Scan for the cell matching the given text and deliver its (x, y) coordinate at center. 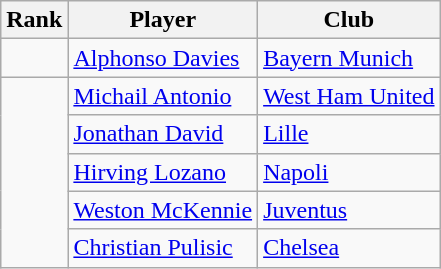
Weston McKennie (163, 210)
Hirving Lozano (163, 172)
Rank (34, 20)
Juventus (349, 210)
Michail Antonio (163, 96)
Christian Pulisic (163, 248)
West Ham United (349, 96)
Player (163, 20)
Chelsea (349, 248)
Club (349, 20)
Lille (349, 134)
Napoli (349, 172)
Bayern Munich (349, 58)
Alphonso Davies (163, 58)
Jonathan David (163, 134)
